Extract the [x, y] coordinate from the center of the cell holding the provided text.  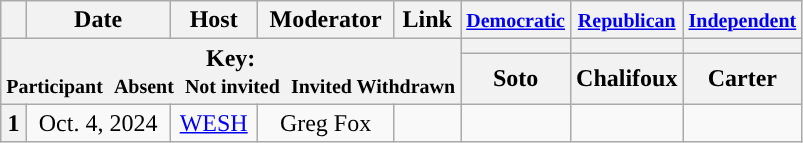
Link [428, 20]
Chalifoux [627, 78]
Soto [516, 78]
Democratic [516, 20]
Date [98, 20]
Independent [742, 20]
WESH [214, 123]
Host [214, 20]
Oct. 4, 2024 [98, 123]
1 [14, 123]
Republican [627, 20]
Moderator [325, 20]
Greg Fox [325, 123]
Key: Participant Absent Not invited Invited Withdrawn [231, 72]
Carter [742, 78]
